Search for the cell housing the specified text and yield its [x, y] center coordinate. 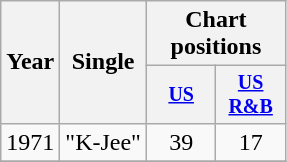
Single [104, 62]
1971 [30, 142]
39 [180, 142]
17 [250, 142]
Chart positions [216, 34]
"K-Jee" [104, 142]
US [180, 94]
USR&B [250, 94]
Year [30, 62]
